Identify which cell holds the provided text, then report its [x, y] central coordinate. 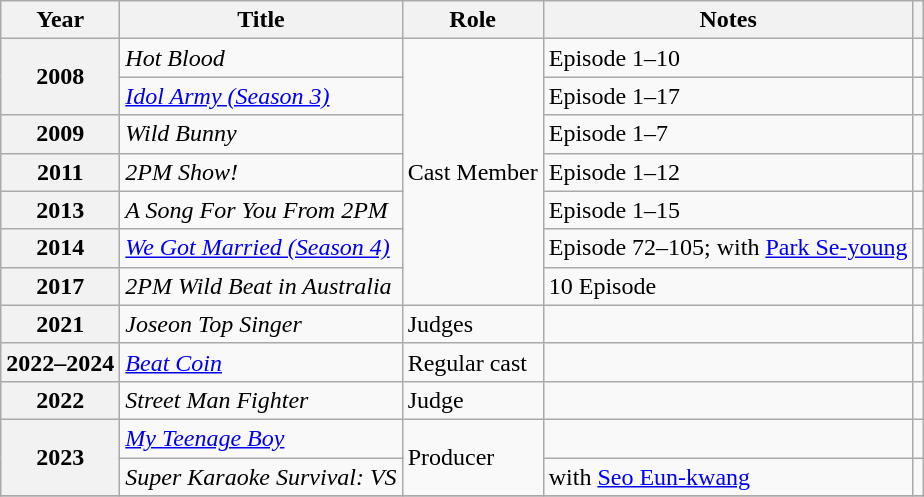
Judge [472, 400]
Idol Army (Season 3) [261, 96]
10 Episode [728, 286]
Street Man Fighter [261, 400]
2014 [60, 248]
Year [60, 20]
2023 [60, 457]
2022 [60, 400]
Joseon Top Singer [261, 324]
Episode 1–17 [728, 96]
2008 [60, 77]
Episode 1–10 [728, 58]
2PM Wild Beat in Australia [261, 286]
2009 [60, 134]
Wild Bunny [261, 134]
2011 [60, 172]
Cast Member [472, 172]
Hot Blood [261, 58]
Role [472, 20]
2021 [60, 324]
We Got Married (Season 4) [261, 248]
2017 [60, 286]
Episode 1–12 [728, 172]
2013 [60, 210]
Title [261, 20]
Producer [472, 457]
Regular cast [472, 362]
Episode 1–7 [728, 134]
Episode 72–105; with Park Se-young [728, 248]
2022–2024 [60, 362]
Notes [728, 20]
2PM Show! [261, 172]
Judges [472, 324]
Super Karaoke Survival: VS [261, 477]
My Teenage Boy [261, 438]
Beat Coin [261, 362]
A Song For You From 2PM [261, 210]
Episode 1–15 [728, 210]
with Seo Eun-kwang [728, 477]
